Output the (x, y) coordinate of the center of the cell containing the given text.  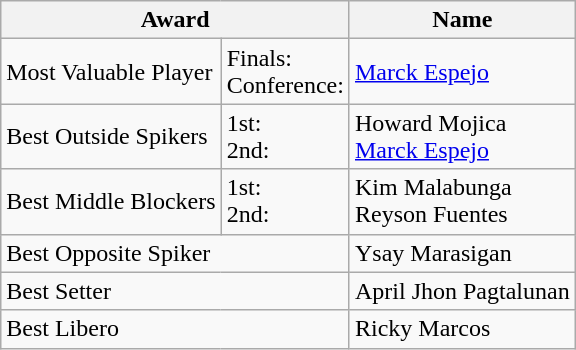
Best Outside Spikers (111, 136)
Marck Espejo (462, 72)
Best Libero (176, 329)
Name (462, 20)
Kim Malabunga Reyson Fuentes (462, 202)
Best Opposite Spiker (176, 253)
Best Setter (176, 291)
Howard Mojica Marck Espejo (462, 136)
Award (176, 20)
April Jhon Pagtalunan (462, 291)
Ysay Marasigan (462, 253)
Ricky Marcos (462, 329)
Finals:Conference: (285, 72)
Most Valuable Player (111, 72)
Best Middle Blockers (111, 202)
